Determine the (x, y) coordinate at the center of the cell enclosing the given text.  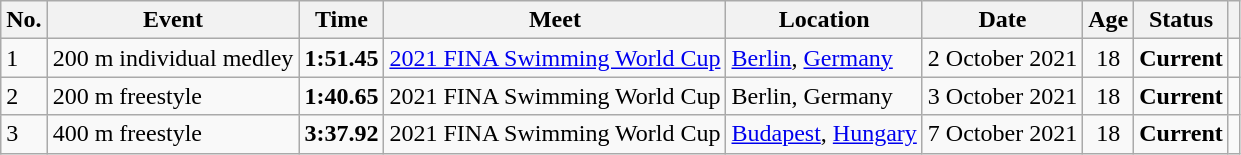
Meet (555, 20)
3 (24, 134)
Age (1108, 20)
1:51.45 (342, 58)
200 m individual medley (173, 58)
No. (24, 20)
200 m freestyle (173, 96)
Time (342, 20)
400 m freestyle (173, 134)
1 (24, 58)
Status (1182, 20)
Event (173, 20)
2 (24, 96)
Budapest, Hungary (824, 134)
Date (1002, 20)
Location (824, 20)
3 October 2021 (1002, 96)
7 October 2021 (1002, 134)
2 October 2021 (1002, 58)
1:40.65 (342, 96)
3:37.92 (342, 134)
